For the text-containing cell, return its midpoint in [X, Y] coordinate format. 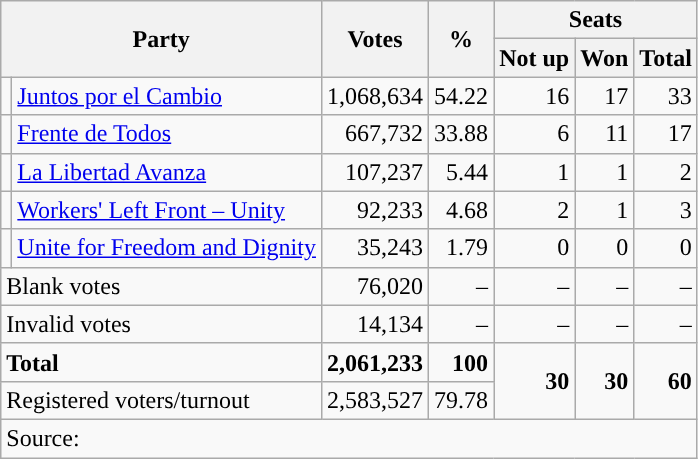
2,583,527 [374, 400]
Party [162, 39]
14,134 [374, 324]
Registered voters/turnout [162, 400]
% [462, 39]
La Libertad Avanza [167, 172]
35,243 [374, 248]
33 [666, 96]
667,732 [374, 134]
2,061,233 [374, 362]
33.88 [462, 134]
76,020 [374, 286]
107,237 [374, 172]
54.22 [462, 96]
Seats [596, 20]
Workers' Left Front – Unity [167, 210]
100 [462, 362]
1.79 [462, 248]
3 [666, 210]
6 [534, 134]
5.44 [462, 172]
Won [604, 58]
Blank votes [162, 286]
Juntos por el Cambio [167, 96]
Source: [350, 438]
16 [534, 96]
79.78 [462, 400]
Votes [374, 39]
1,068,634 [374, 96]
Unite for Freedom and Dignity [167, 248]
92,233 [374, 210]
4.68 [462, 210]
60 [666, 381]
Frente de Todos [167, 134]
11 [604, 134]
Invalid votes [162, 324]
Not up [534, 58]
